Return [X, Y] of the center of cell containing provided text 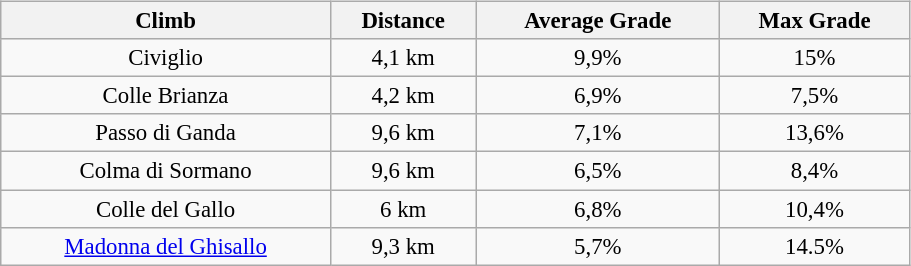
5,7% [598, 246]
6,5% [598, 171]
9,9% [598, 58]
14.5% [815, 246]
6 km [403, 209]
4,1 km [403, 58]
Average Grade [598, 21]
9,3 km [403, 246]
8,4% [815, 171]
Max Grade [815, 21]
Distance [403, 21]
Colle del Gallo [166, 209]
Colma di Sormano [166, 171]
10,4% [815, 209]
7,1% [598, 133]
6,8% [598, 209]
Passo di Ganda [166, 133]
Colle Brianza [166, 96]
13,6% [815, 133]
15% [815, 58]
Civiglio [166, 58]
7,5% [815, 96]
Climb [166, 21]
6,9% [598, 96]
Madonna del Ghisallo [166, 246]
4,2 km [403, 96]
